Identify which cell holds the provided text, then report its [X, Y] central coordinate. 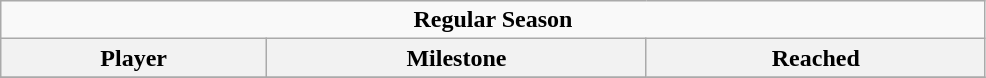
Regular Season [493, 20]
Reached [816, 58]
Player [134, 58]
Milestone [457, 58]
